From the cell containing the given text, extract its center point as (x, y) coordinate. 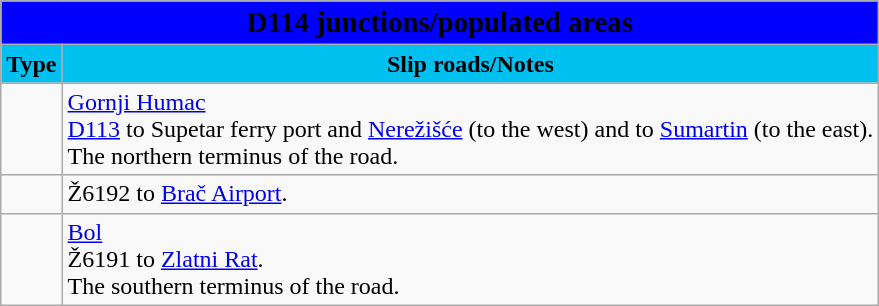
Slip roads/Notes (470, 64)
D114 junctions/populated areas (440, 23)
Ž6192 to Brač Airport. (470, 194)
Gornji Humac D113 to Supetar ferry port and Nerežišće (to the west) and to Sumartin (to the east).The northern terminus of the road. (470, 129)
BolŽ6191 to Zlatni Rat.The southern terminus of the road. (470, 259)
Type (32, 64)
